Pinpoint the cell where the given text exists, returning its (X, Y) midpoint coordinate. 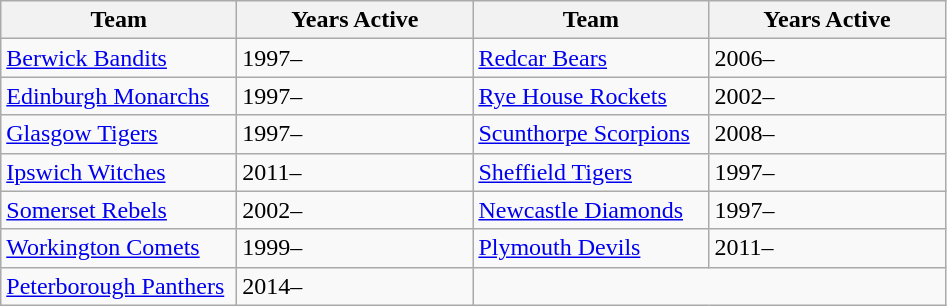
Glasgow Tigers (119, 134)
Sheffield Tigers (591, 172)
Scunthorpe Scorpions (591, 134)
Peterborough Panthers (119, 286)
2008– (827, 134)
Newcastle Diamonds (591, 210)
Somerset Rebels (119, 210)
Rye House Rockets (591, 96)
2014– (355, 286)
Redcar Bears (591, 58)
Berwick Bandits (119, 58)
Edinburgh Monarchs (119, 96)
2006– (827, 58)
Workington Comets (119, 248)
1999– (355, 248)
Plymouth Devils (591, 248)
Ipswich Witches (119, 172)
